Return [X, Y] of the center of cell containing provided text 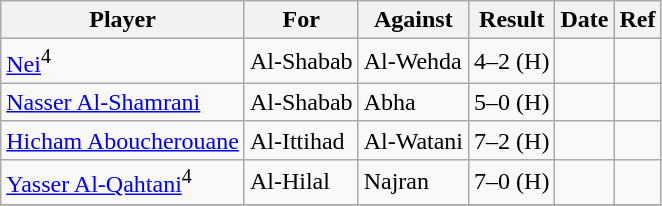
Nei4 [123, 62]
For [301, 20]
4–2 (H) [512, 62]
Al-Watani [413, 140]
7–0 (H) [512, 182]
Hicham Aboucherouane [123, 140]
Result [512, 20]
Yasser Al-Qahtani4 [123, 182]
Player [123, 20]
Nasser Al-Shamrani [123, 102]
Al-Ittihad [301, 140]
5–0 (H) [512, 102]
Al-Hilal [301, 182]
7–2 (H) [512, 140]
Date [584, 20]
Najran [413, 182]
Ref [638, 20]
Abha [413, 102]
Against [413, 20]
Al-Wehda [413, 62]
